Return the [x, y] coordinate for the center point of the cell that contains the specified text.  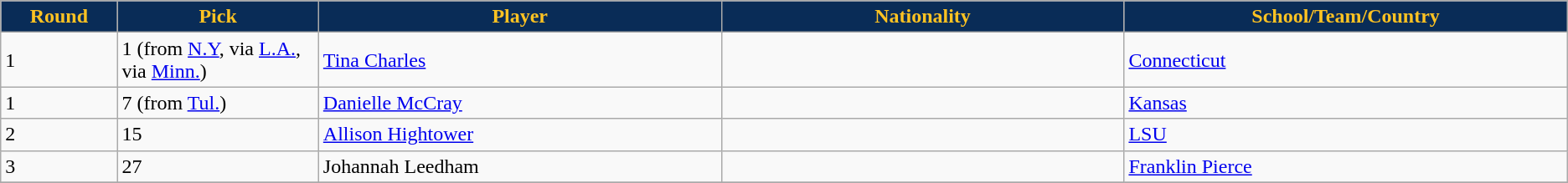
Connecticut [1345, 60]
LSU [1345, 135]
Franklin Pierce [1345, 166]
Danielle McCray [519, 103]
3 [59, 166]
Pick [218, 17]
Kansas [1345, 103]
27 [218, 166]
1 (from N.Y, via L.A., via Minn.) [218, 60]
Nationality [923, 17]
2 [59, 135]
Round [59, 17]
Player [519, 17]
Allison Hightower [519, 135]
7 (from Tul.) [218, 103]
School/Team/Country [1345, 17]
Tina Charles [519, 60]
15 [218, 135]
Johannah Leedham [519, 166]
